Scan for the cell matching the given text and deliver its [X, Y] coordinate at center. 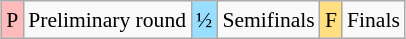
Finals [374, 20]
F [331, 20]
½ [204, 20]
Preliminary round [107, 20]
P [12, 20]
Semifinals [268, 20]
